Output the [x, y] coordinate of the center of the cell containing the given text.  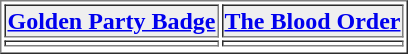
The Blood Order [312, 20]
Golden Party Badge [111, 20]
